Locate the cell with the specified text and output its (X, Y) center coordinate. 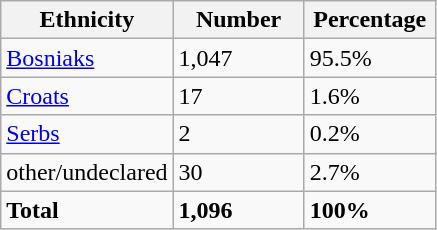
Croats (87, 96)
1,047 (238, 58)
1.6% (370, 96)
1,096 (238, 210)
0.2% (370, 134)
2.7% (370, 172)
95.5% (370, 58)
Serbs (87, 134)
Number (238, 20)
other/undeclared (87, 172)
2 (238, 134)
Ethnicity (87, 20)
Bosniaks (87, 58)
17 (238, 96)
Percentage (370, 20)
Total (87, 210)
30 (238, 172)
100% (370, 210)
